Determine the [x, y] coordinate at the center of the cell enclosing the given text.  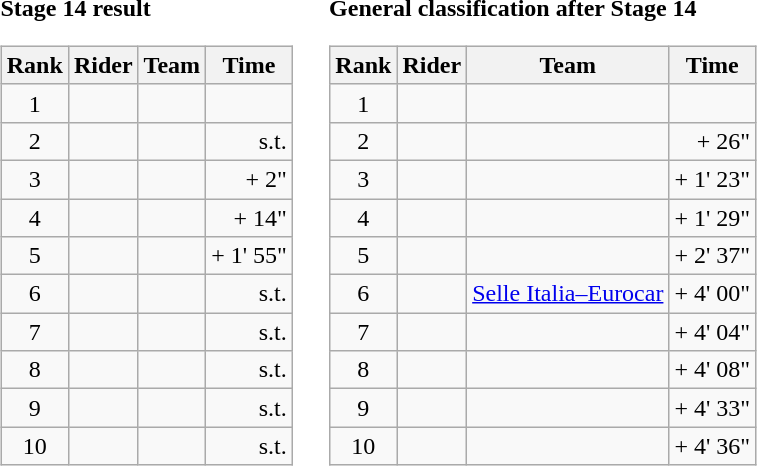
+ 4' 36" [712, 446]
+ 1' 55" [250, 256]
+ 1' 29" [712, 217]
+ 14" [250, 217]
+ 26" [712, 141]
+ 1' 23" [712, 179]
+ 4' 08" [712, 370]
Selle Italia–Eurocar [568, 294]
+ 4' 04" [712, 332]
+ 4' 33" [712, 408]
+ 4' 00" [712, 294]
+ 2' 37" [712, 256]
+ 2" [250, 179]
